For the text-containing cell, return its midpoint in [X, Y] coordinate format. 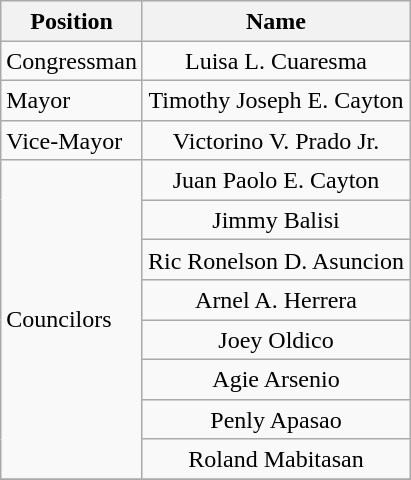
Arnel A. Herrera [276, 300]
Name [276, 21]
Luisa L. Cuaresma [276, 61]
Position [72, 21]
Joey Oldico [276, 340]
Timothy Joseph E. Cayton [276, 100]
Agie Arsenio [276, 379]
Ric Ronelson D. Asuncion [276, 260]
Roland Mabitasan [276, 459]
Jimmy Balisi [276, 220]
Councilors [72, 320]
Victorino V. Prado Jr. [276, 140]
Juan Paolo E. Cayton [276, 180]
Congressman [72, 61]
Vice-Mayor [72, 140]
Mayor [72, 100]
Penly Apasao [276, 419]
